Identify which cell holds the provided text, then report its (X, Y) central coordinate. 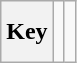
Key (27, 32)
